Determine the (X, Y) coordinate at the center of the cell enclosing the given text.  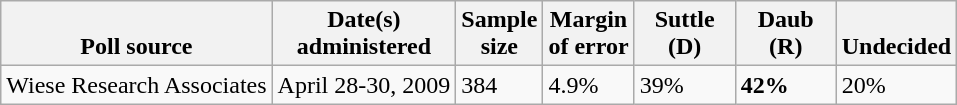
Wiese Research Associates (136, 85)
Undecided (896, 34)
4.9% (588, 85)
42% (786, 85)
20% (896, 85)
Suttle(D) (684, 34)
384 (500, 85)
Samplesize (500, 34)
Daub(R) (786, 34)
Marginof error (588, 34)
39% (684, 85)
Date(s)administered (364, 34)
Poll source (136, 34)
April 28-30, 2009 (364, 85)
